Scan for the cell matching the given text and deliver its [X, Y] coordinate at center. 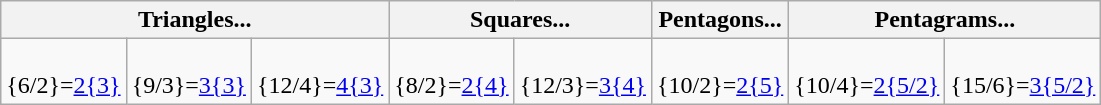
{10/4}=2{5/2} [867, 72]
Pentagons... [720, 20]
Squares... [520, 20]
{10/2}=2{5} [720, 72]
{6/2}=2{3} [64, 72]
{15/6}=3{5/2} [1023, 72]
{12/4}=4{3} [320, 72]
Pentagrams... [945, 20]
{12/3}=3{4} [582, 72]
{8/2}=2{4} [452, 72]
Triangles... [195, 20]
{9/3}=3{3} [188, 72]
